Extract the [x, y] coordinate from the center of the cell holding the provided text.  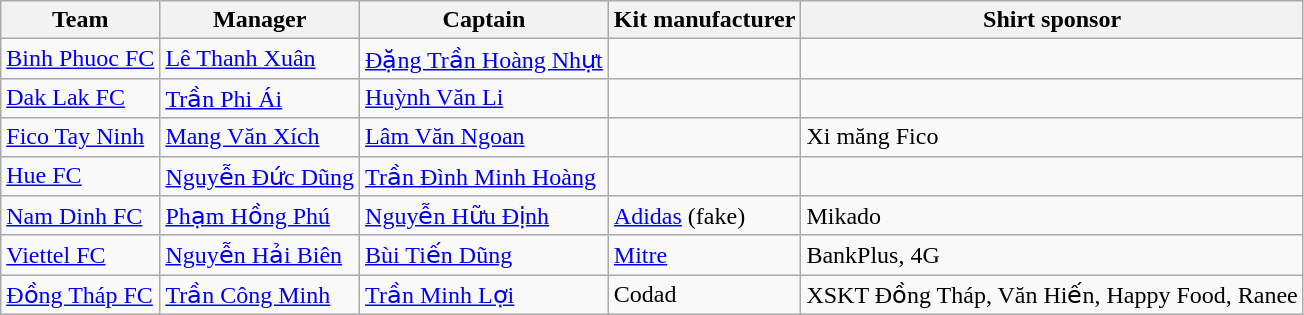
BankPlus, 4G [1052, 255]
Bùi Tiến Dũng [484, 255]
Viettel FC [80, 255]
Trần Phi Ái [260, 98]
XSKT Đồng Tháp, Văn Hiến, Happy Food, Ranee [1052, 295]
Nguyễn Đức Dũng [260, 176]
Nguyễn Hải Biên [260, 255]
Adidas (fake) [704, 216]
Fico Tay Ninh [80, 137]
Mang Văn Xích [260, 137]
Xi măng Fico [1052, 137]
Trần Đình Minh Hoàng [484, 176]
Nam Dinh FC [80, 216]
Captain [484, 20]
Đặng Trần Hoàng Nhựt [484, 59]
Mitre [704, 255]
Manager [260, 20]
Kit manufacturer [704, 20]
Đồng Tháp FC [80, 295]
Binh Phuoc FC [80, 59]
Team [80, 20]
Trần Công Minh [260, 295]
Lâm Văn Ngoan [484, 137]
Dak Lak FC [80, 98]
Mikado [1052, 216]
Codad [704, 295]
Phạm Hồng Phú [260, 216]
Hue FC [80, 176]
Lê Thanh Xuân [260, 59]
Shirt sponsor [1052, 20]
Nguyễn Hữu Định [484, 216]
Trần Minh Lợi [484, 295]
Huỳnh Văn Li [484, 98]
